Extract the (x, y) coordinate from the center of the cell holding the provided text.  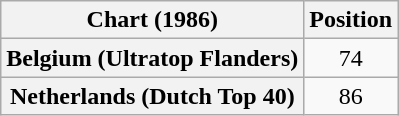
Belgium (Ultratop Flanders) (152, 58)
Position (351, 20)
74 (351, 58)
86 (351, 96)
Chart (1986) (152, 20)
Netherlands (Dutch Top 40) (152, 96)
